Detect which cell encompasses the target text, then output its (X, Y) center coordinate. 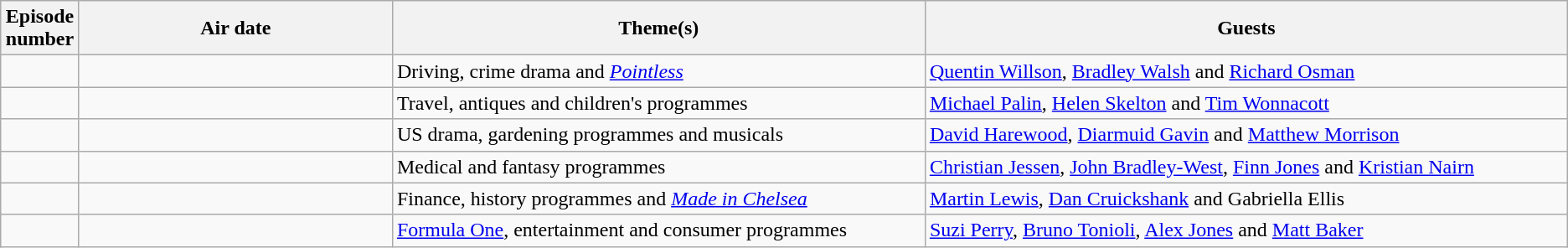
Theme(s) (658, 28)
Suzi Perry, Bruno Tonioli, Alex Jones and Matt Baker (1246, 230)
Episode number (40, 28)
Driving, crime drama and Pointless (658, 71)
Finance, history programmes and Made in Chelsea (658, 199)
David Harewood, Diarmuid Gavin and Matthew Morrison (1246, 135)
Travel, antiques and children's programmes (658, 103)
Guests (1246, 28)
Formula One, entertainment and consumer programmes (658, 230)
Medical and fantasy programmes (658, 167)
US drama, gardening programmes and musicals (658, 135)
Michael Palin, Helen Skelton and Tim Wonnacott (1246, 103)
Martin Lewis, Dan Cruickshank and Gabriella Ellis (1246, 199)
Air date (235, 28)
Christian Jessen, John Bradley-West, Finn Jones and Kristian Nairn (1246, 167)
Quentin Willson, Bradley Walsh and Richard Osman (1246, 71)
